Detect which cell encompasses the target text, then output its (X, Y) center coordinate. 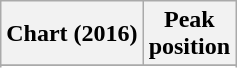
Peakposition (189, 34)
Chart (2016) (72, 34)
